Find where the given text appears and provide that cell's center as (X, Y) coordinate. 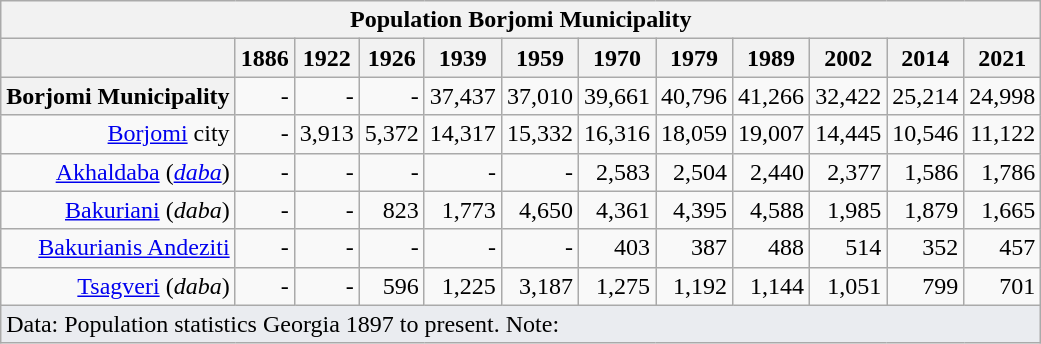
701 (1002, 286)
40,796 (694, 96)
Bakuriani (daba) (118, 210)
18,059 (694, 134)
Borjomi Municipality (118, 96)
1,773 (462, 210)
14,317 (462, 134)
1926 (392, 58)
514 (848, 248)
1979 (694, 58)
352 (926, 248)
Bakurianis Andeziti (118, 248)
15,332 (540, 134)
2,583 (616, 172)
Tsagveri (daba) (118, 286)
Borjomi city (118, 134)
3,913 (326, 134)
1,275 (616, 286)
41,266 (772, 96)
4,650 (540, 210)
488 (772, 248)
1,786 (1002, 172)
1,192 (694, 286)
457 (1002, 248)
823 (392, 210)
4,361 (616, 210)
5,372 (392, 134)
2002 (848, 58)
387 (694, 248)
2014 (926, 58)
1,051 (848, 286)
1,586 (926, 172)
3,187 (540, 286)
799 (926, 286)
32,422 (848, 96)
25,214 (926, 96)
4,395 (694, 210)
37,437 (462, 96)
1,985 (848, 210)
Akhaldaba (daba) (118, 172)
19,007 (772, 134)
403 (616, 248)
16,316 (616, 134)
Data: Population statistics Georgia 1897 to present. Note: (521, 324)
1,225 (462, 286)
2,377 (848, 172)
596 (392, 286)
39,661 (616, 96)
11,122 (1002, 134)
24,998 (1002, 96)
1922 (326, 58)
1886 (264, 58)
37,010 (540, 96)
2,504 (694, 172)
1970 (616, 58)
14,445 (848, 134)
4,588 (772, 210)
2021 (1002, 58)
1,144 (772, 286)
1989 (772, 58)
1939 (462, 58)
10,546 (926, 134)
1,879 (926, 210)
1,665 (1002, 210)
Population Borjomi Municipality (521, 20)
1959 (540, 58)
2,440 (772, 172)
